Output the (X, Y) coordinate of the center of the cell containing the given text.  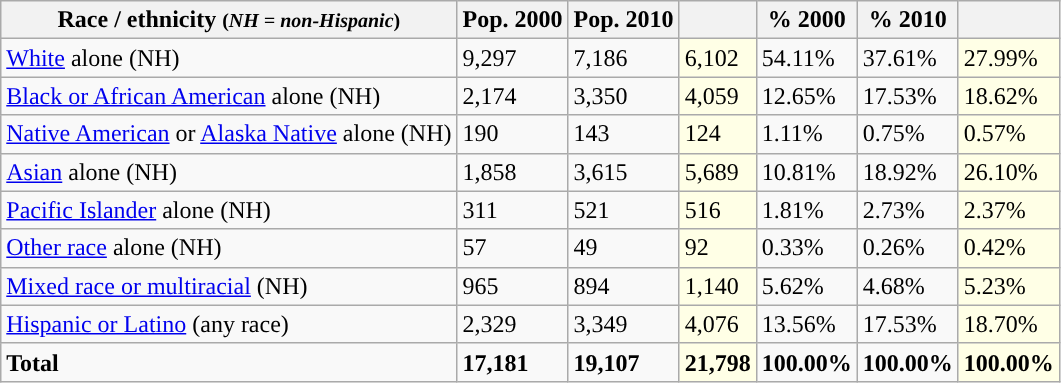
26.10% (1008, 172)
Other race alone (NH) (229, 248)
1.11% (806, 134)
Total (229, 362)
5,689 (718, 172)
Asian alone (NH) (229, 172)
1.81% (806, 210)
0.57% (1008, 134)
19,107 (624, 362)
311 (512, 210)
143 (624, 134)
54.11% (806, 58)
Native American or Alaska Native alone (NH) (229, 134)
2,174 (512, 96)
0.75% (908, 134)
Hispanic or Latino (any race) (229, 324)
1,858 (512, 172)
% 2000 (806, 20)
37.61% (908, 58)
521 (624, 210)
Black or African American alone (NH) (229, 96)
0.26% (908, 248)
57 (512, 248)
4,059 (718, 96)
10.81% (806, 172)
13.56% (806, 324)
18.70% (1008, 324)
6,102 (718, 58)
Race / ethnicity (NH = non-Hispanic) (229, 20)
3,350 (624, 96)
0.33% (806, 248)
2.37% (1008, 210)
4,076 (718, 324)
% 2010 (908, 20)
Pop. 2010 (624, 20)
124 (718, 134)
49 (624, 248)
5.23% (1008, 286)
92 (718, 248)
894 (624, 286)
21,798 (718, 362)
White alone (NH) (229, 58)
3,349 (624, 324)
27.99% (1008, 58)
Mixed race or multiracial (NH) (229, 286)
965 (512, 286)
4.68% (908, 286)
9,297 (512, 58)
2,329 (512, 324)
3,615 (624, 172)
190 (512, 134)
5.62% (806, 286)
7,186 (624, 58)
2.73% (908, 210)
516 (718, 210)
18.92% (908, 172)
0.42% (1008, 248)
1,140 (718, 286)
Pop. 2000 (512, 20)
Pacific Islander alone (NH) (229, 210)
12.65% (806, 96)
17,181 (512, 362)
18.62% (1008, 96)
